Scan for the cell matching the given text and deliver its (x, y) coordinate at center. 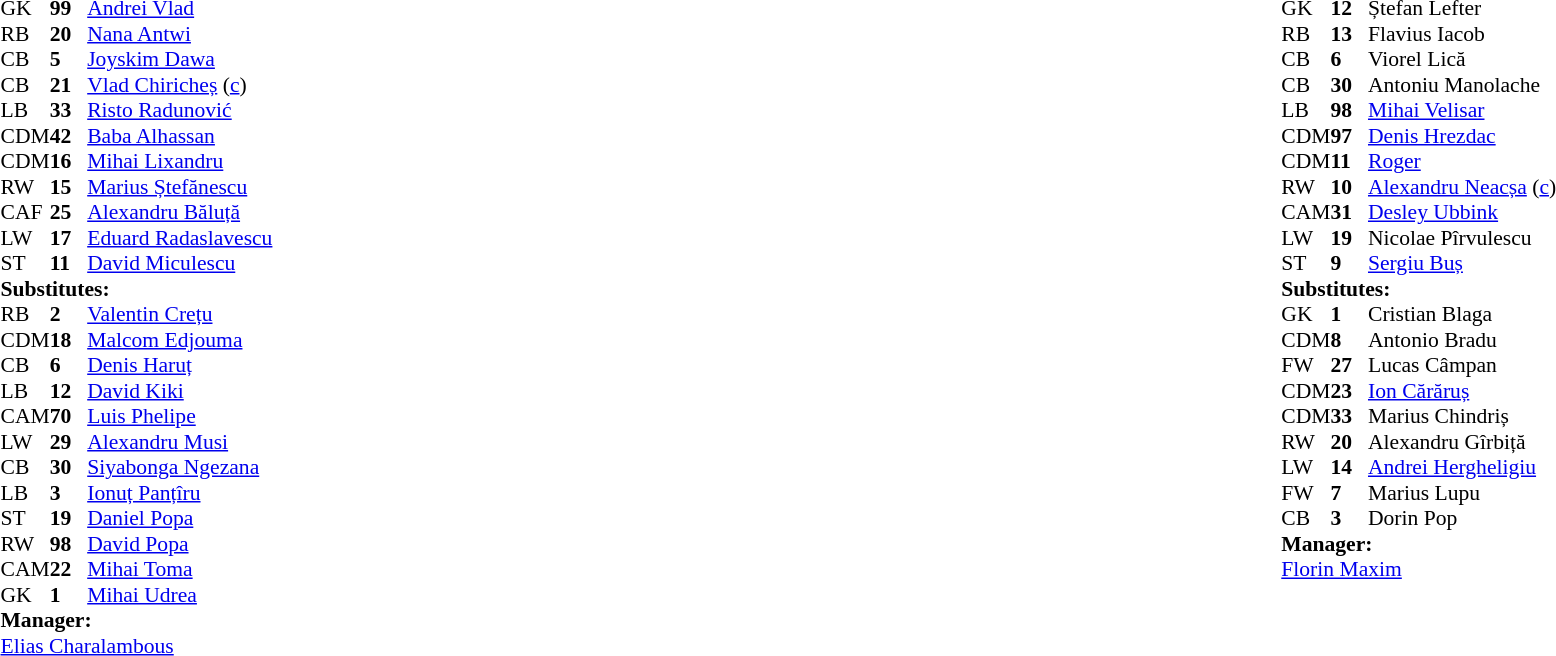
Mihai Lixandru (180, 161)
Marius Chindriș (1462, 417)
Dorin Pop (1462, 519)
Eduard Radaslavescu (180, 238)
2 (69, 315)
Roger (1462, 161)
Marius Ștefănescu (180, 187)
42 (69, 136)
CAF (24, 213)
Baba Alhassan (180, 136)
18 (69, 340)
Flavius Iacob (1462, 34)
Ionuț Panțîru (180, 493)
Siyabonga Ngezana (180, 467)
10 (1349, 187)
8 (1349, 340)
Ion Cărăruș (1462, 391)
14 (1349, 467)
17 (69, 238)
David Miculescu (180, 263)
Mihai Udrea (180, 595)
Alexandru Neacșa (c) (1462, 187)
Nana Antwi (180, 34)
25 (69, 213)
Malcom Edjouma (180, 340)
5 (69, 59)
Andrei Hergheligiu (1462, 467)
Risto Radunović (180, 111)
Desley Ubbink (1462, 213)
Joyskim Dawa (180, 59)
Vlad Chiricheș (c) (180, 85)
Denis Hrezdac (1462, 136)
Daniel Popa (180, 519)
Alexandru Băluță (180, 213)
Antoniu Manolache (1462, 85)
23 (1349, 391)
Alexandru Gîrbiță (1462, 442)
97 (1349, 136)
Marius Lupu (1462, 493)
22 (69, 569)
16 (69, 161)
29 (69, 442)
Viorel Lică (1462, 59)
12 (69, 391)
Florin Maxim (1418, 569)
Antonio Bradu (1462, 340)
27 (1349, 365)
21 (69, 85)
Mihai Toma (180, 569)
Alexandru Musi (180, 442)
Sergiu Buș (1462, 263)
Luis Phelipe (180, 417)
David Kiki (180, 391)
Valentin Crețu (180, 315)
David Popa (180, 544)
9 (1349, 263)
Denis Haruț (180, 365)
70 (69, 417)
Cristian Blaga (1462, 315)
13 (1349, 34)
Mihai Velisar (1462, 111)
31 (1349, 213)
7 (1349, 493)
Nicolae Pîrvulescu (1462, 238)
Lucas Câmpan (1462, 365)
15 (69, 187)
